Detect which cell encompasses the target text, then output its [x, y] center coordinate. 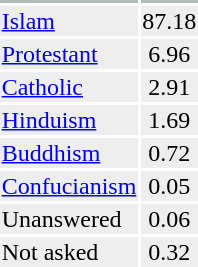
Not asked [69, 252]
2.91 [170, 87]
0.32 [170, 252]
87.18 [170, 21]
0.72 [170, 153]
6.96 [170, 54]
1.69 [170, 120]
Unanswered [69, 219]
0.05 [170, 186]
0.06 [170, 219]
Catholic [69, 87]
Hinduism [69, 120]
Confucianism [69, 186]
Protestant [69, 54]
Islam [69, 21]
Buddhism [69, 153]
